Determine the [x, y] coordinate at the center of the cell enclosing the given text.  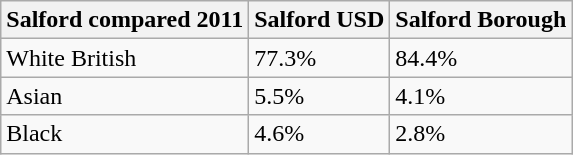
Asian [125, 96]
4.6% [320, 134]
White British [125, 58]
5.5% [320, 96]
77.3% [320, 58]
4.1% [481, 96]
84.4% [481, 58]
2.8% [481, 134]
Salford Borough [481, 20]
Black [125, 134]
Salford compared 2011 [125, 20]
Salford USD [320, 20]
